Return the [x, y] coordinate for the center point of the cell that contains the specified text.  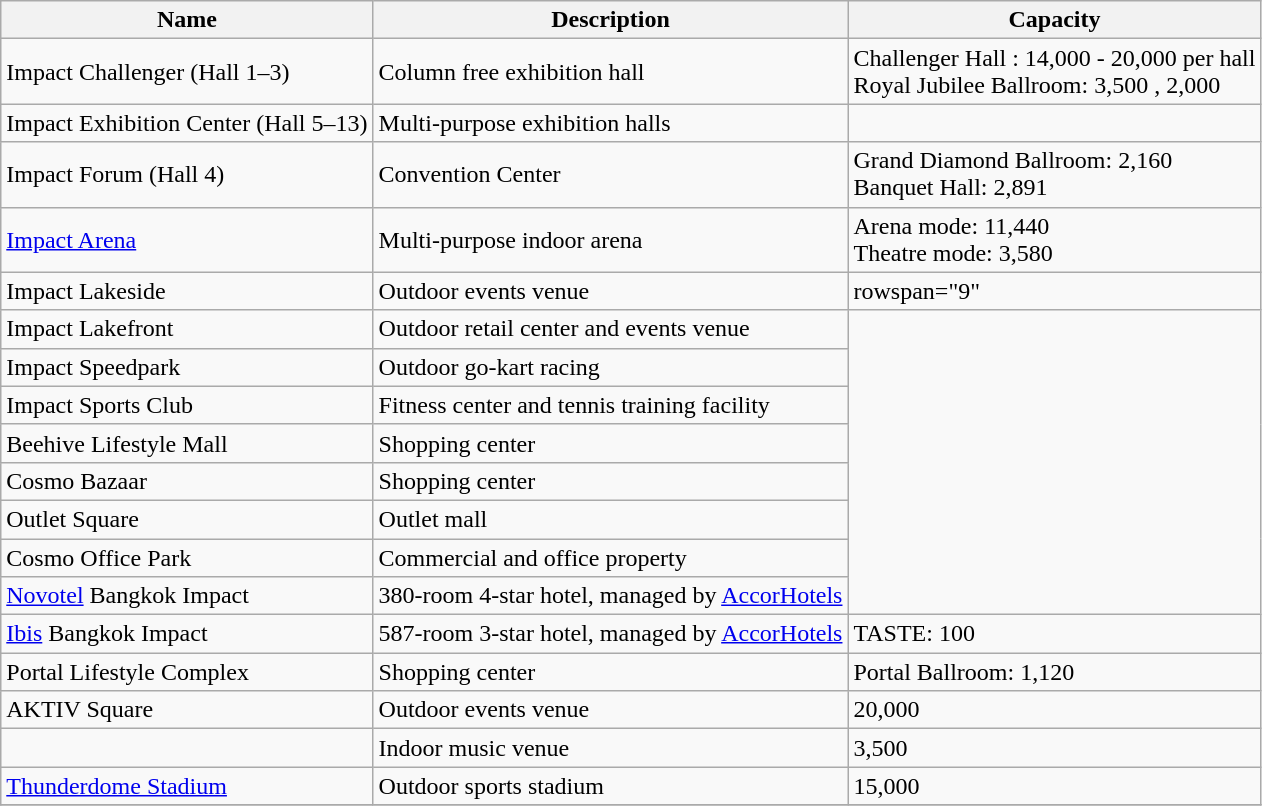
Outdoor retail center and events venue [610, 329]
Outlet Square [187, 519]
Impact Challenger (Hall 1–3) [187, 72]
Convention Center [610, 174]
Impact Sports Club [187, 405]
Impact Forum (Hall 4) [187, 174]
Outdoor sports stadium [610, 786]
Beehive Lifestyle Mall [187, 443]
Arena mode: 11,440Theatre mode: 3,580 [1054, 240]
Challenger Hall : 14,000 - 20,000 per hallRoyal Jubilee Ballroom: 3,500 , 2,000 [1054, 72]
Fitness center and tennis training facility [610, 405]
3,500 [1054, 748]
Portal Lifestyle Complex [187, 672]
587-room 3-star hotel, managed by AccorHotels [610, 634]
TASTE: 100 [1054, 634]
Multi-purpose exhibition halls [610, 123]
Capacity [1054, 20]
Impact Lakefront [187, 329]
15,000 [1054, 786]
Column free exhibition hall [610, 72]
AKTIV Square [187, 710]
Portal Ballroom: 1,120 [1054, 672]
Novotel Bangkok Impact [187, 596]
Impact Exhibition Center (Hall 5–13) [187, 123]
Description [610, 20]
Name [187, 20]
Indoor music venue [610, 748]
Ibis Bangkok Impact [187, 634]
Multi-purpose indoor arena [610, 240]
Grand Diamond Ballroom: 2,160Banquet Hall: 2,891 [1054, 174]
Impact Speedpark [187, 367]
Impact Arena [187, 240]
Thunderdome Stadium [187, 786]
Commercial and office property [610, 557]
rowspan="9" [1054, 291]
Outlet mall [610, 519]
Cosmo Bazaar [187, 481]
Impact Lakeside [187, 291]
20,000 [1054, 710]
Cosmo Office Park [187, 557]
Outdoor go-kart racing [610, 367]
380-room 4-star hotel, managed by AccorHotels [610, 596]
